Capture the cell that displays the provided text and extract its (x, y) central coordinate. 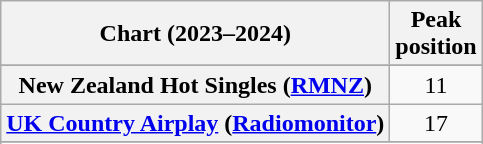
UK Country Airplay (Radiomonitor) (196, 123)
Peakposition (436, 34)
Chart (2023–2024) (196, 34)
11 (436, 85)
17 (436, 123)
New Zealand Hot Singles (RMNZ) (196, 85)
